Return the (X, Y) coordinate for the center point of the cell that contains the specified text.  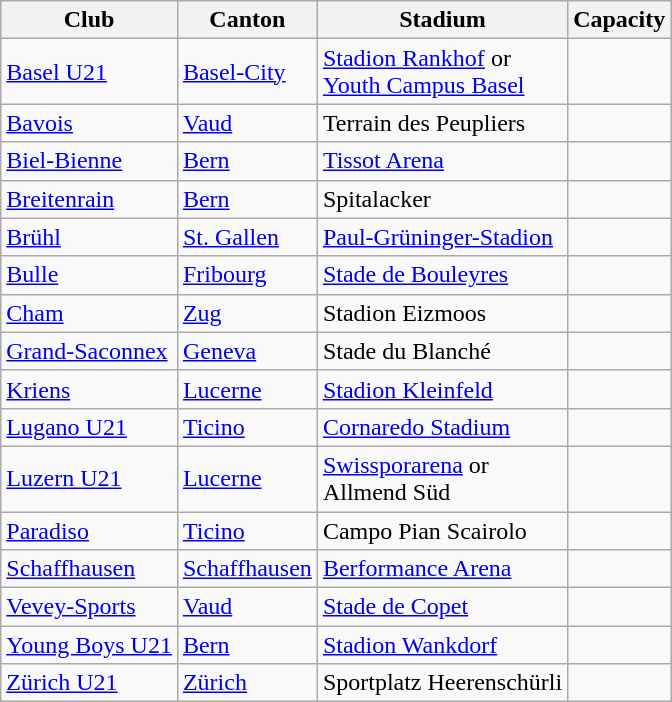
Stadion Wankdorf (442, 645)
Paul-Grüninger-Stadion (442, 237)
Biel-Bienne (90, 161)
Zürich U21 (90, 683)
Zürich (247, 683)
Zug (247, 313)
Cornaredo Stadium (442, 427)
Geneva (247, 351)
Spitalacker (442, 199)
Stadion Kleinfeld (442, 389)
Paradiso (90, 531)
Luzern U21 (90, 478)
Tissot Arena (442, 161)
Bulle (90, 275)
Stadium (442, 20)
Fribourg (247, 275)
Stadion Eizmoos (442, 313)
Kriens (90, 389)
St. Gallen (247, 237)
Cham (90, 313)
Basel U21 (90, 72)
Campo Pian Scairolo (442, 531)
Breitenrain (90, 199)
Capacity (620, 20)
Young Boys U21 (90, 645)
Berformance Arena (442, 569)
Stade du Blanché (442, 351)
Club (90, 20)
Sportplatz Heerenschürli (442, 683)
Lugano U21 (90, 427)
Grand-Saconnex (90, 351)
Swissporarena orAllmend Süd (442, 478)
Bavois (90, 123)
Stade de Copet (442, 607)
Stade de Bouleyres (442, 275)
Stadion Rankhof orYouth Campus Basel (442, 72)
Canton (247, 20)
Terrain des Peupliers (442, 123)
Basel-City (247, 72)
Vevey-Sports (90, 607)
Brühl (90, 237)
